Provide the [x, y] coordinate of the cell's center where the given text is located.  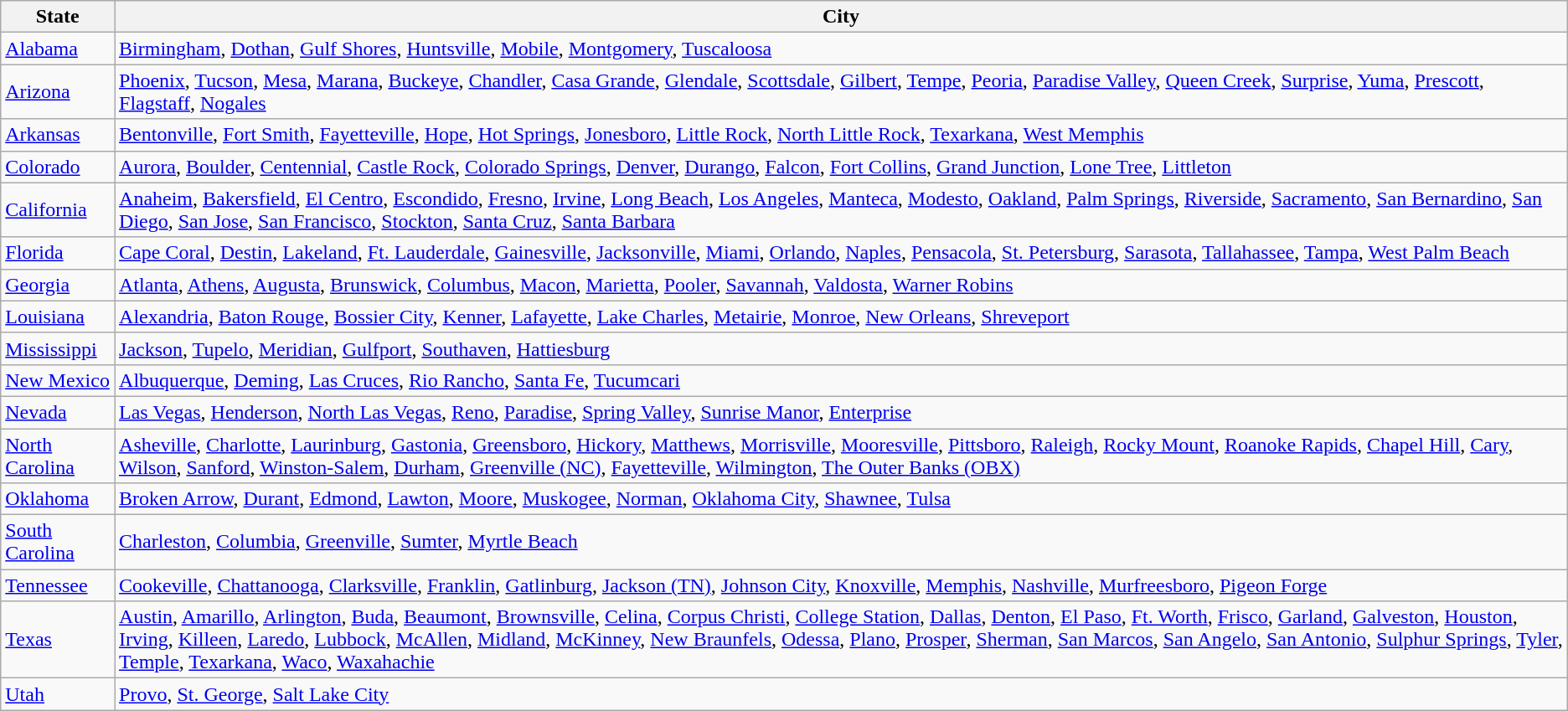
Arizona [58, 92]
Mississippi [58, 348]
Broken Arrow, Durant, Edmond, Lawton, Moore, Muskogee, Norman, Oklahoma City, Shawnee, Tulsa [841, 499]
Cookeville, Chattanooga, Clarksville, Franklin, Gatlinburg, Jackson (TN), Johnson City, Knoxville, Memphis, Nashville, Murfreesboro, Pigeon Forge [841, 585]
Louisiana [58, 317]
Alexandria, Baton Rouge, Bossier City, Kenner, Lafayette, Lake Charles, Metairie, Monroe, New Orleans, Shreveport [841, 317]
Aurora, Boulder, Centennial, Castle Rock, Colorado Springs, Denver, Durango, Falcon, Fort Collins, Grand Junction, Lone Tree, Littleton [841, 167]
North Carolina [58, 456]
Florida [58, 253]
City [841, 17]
Colorado [58, 167]
Georgia [58, 285]
California [58, 209]
Oklahoma [58, 499]
Texas [58, 640]
Arkansas [58, 135]
Utah [58, 694]
Las Vegas, Henderson, North Las Vegas, Reno, Paradise, Spring Valley, Sunrise Manor, Enterprise [841, 412]
Atlanta, Athens, Augusta, Brunswick, Columbus, Macon, Marietta, Pooler, Savannah, Valdosta, Warner Robins [841, 285]
Birmingham, Dothan, Gulf Shores, Huntsville, Mobile, Montgomery, Tuscaloosa [841, 49]
Bentonville, Fort Smith, Fayetteville, Hope, Hot Springs, Jonesboro, Little Rock, North Little Rock, Texarkana, West Memphis [841, 135]
Alabama [58, 49]
State [58, 17]
New Mexico [58, 380]
Jackson, Tupelo, Meridian, Gulfport, Southaven, Hattiesburg [841, 348]
Albuquerque, Deming, Las Cruces, Rio Rancho, Santa Fe, Tucumcari [841, 380]
South Carolina [58, 543]
Charleston, Columbia, Greenville, Sumter, Myrtle Beach [841, 543]
Provo, St. George, Salt Lake City [841, 694]
Tennessee [58, 585]
Nevada [58, 412]
